Detect which cell encompasses the target text, then output its [x, y] center coordinate. 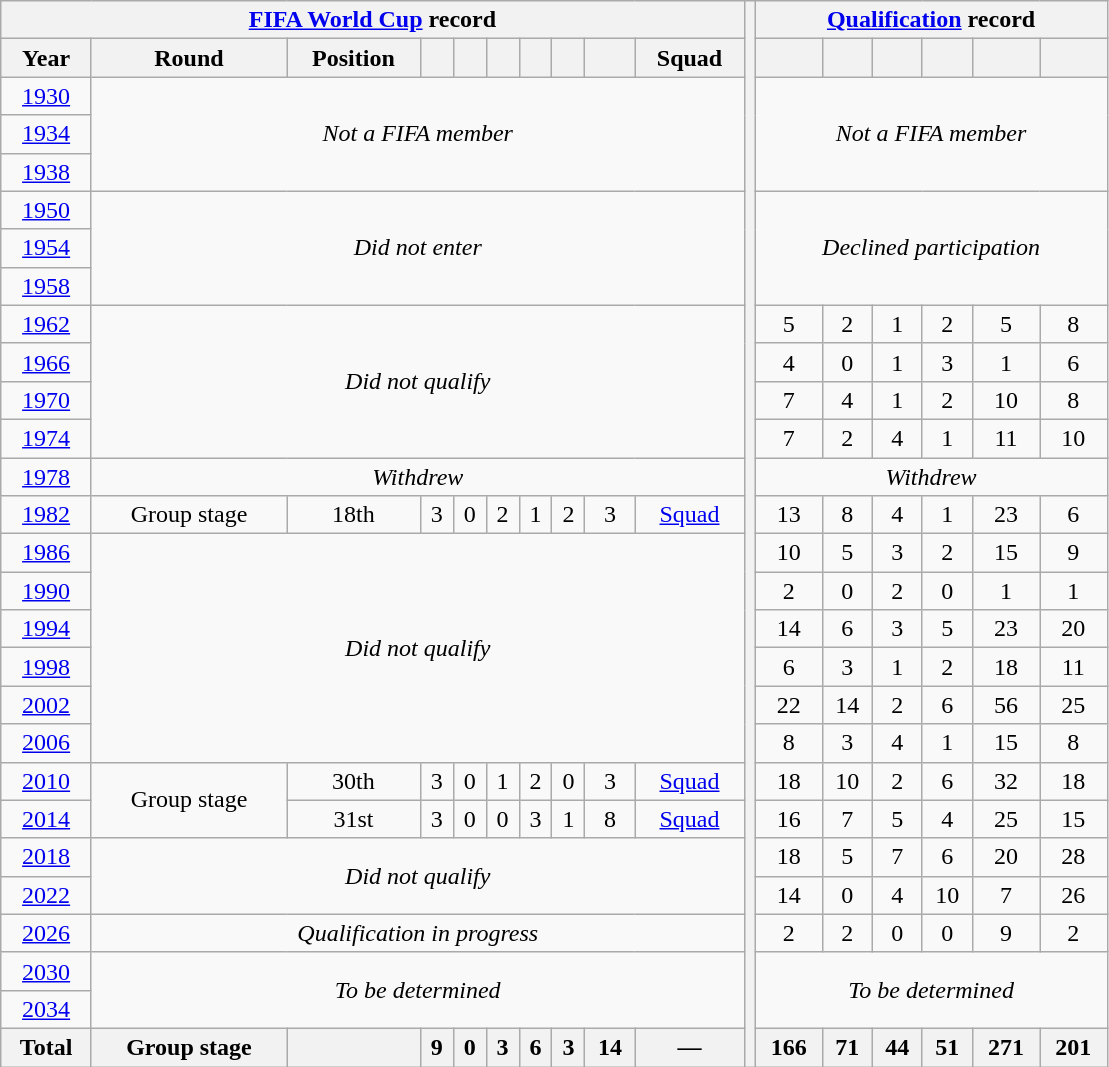
1974 [46, 438]
1970 [46, 400]
2014 [46, 819]
Round [188, 58]
2034 [46, 1009]
1938 [46, 172]
Did not enter [418, 248]
1990 [46, 591]
26 [1074, 895]
51 [947, 1047]
2010 [46, 781]
166 [788, 1047]
201 [1074, 1047]
31st [354, 819]
FIFA World Cup record [372, 20]
Qualification record [931, 20]
13 [788, 515]
Declined participation [931, 248]
2030 [46, 971]
Qualification in progress [418, 933]
271 [1006, 1047]
1934 [46, 134]
2006 [46, 743]
1978 [46, 477]
Year [46, 58]
1986 [46, 553]
1966 [46, 362]
1954 [46, 248]
Position [354, 58]
2018 [46, 857]
2022 [46, 895]
22 [788, 705]
1962 [46, 324]
1994 [46, 629]
1958 [46, 286]
Total [46, 1047]
71 [847, 1047]
1982 [46, 515]
28 [1074, 857]
— [690, 1047]
18th [354, 515]
44 [897, 1047]
32 [1006, 781]
56 [1006, 705]
1998 [46, 667]
30th [354, 781]
2002 [46, 705]
1930 [46, 96]
1950 [46, 210]
16 [788, 819]
2026 [46, 933]
